Search for the cell housing the specified text and yield its (X, Y) center coordinate. 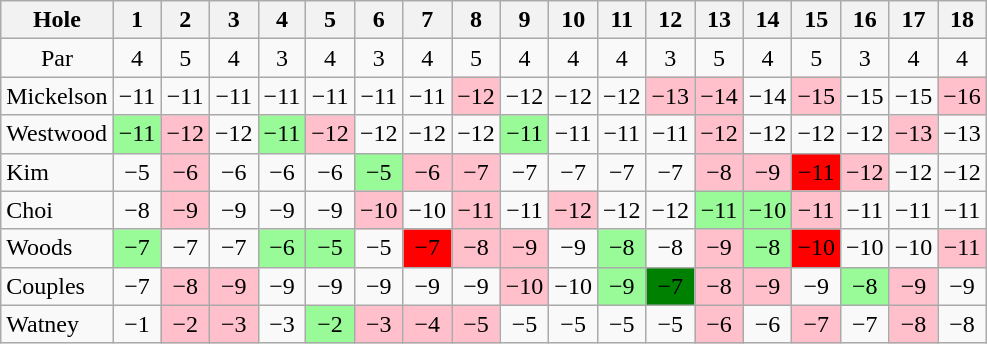
Kim (57, 172)
6 (378, 20)
14 (768, 20)
11 (622, 20)
8 (476, 20)
16 (864, 20)
13 (720, 20)
12 (670, 20)
Choi (57, 210)
9 (524, 20)
Couples (57, 286)
10 (574, 20)
−1 (137, 324)
Watney (57, 324)
Woods (57, 248)
Hole (57, 20)
−16 (962, 96)
−4 (428, 324)
Mickelson (57, 96)
18 (962, 20)
2 (186, 20)
Par (57, 58)
1 (137, 20)
7 (428, 20)
Westwood (57, 134)
15 (816, 20)
17 (914, 20)
